Capture the cell that displays the provided text and extract its (x, y) central coordinate. 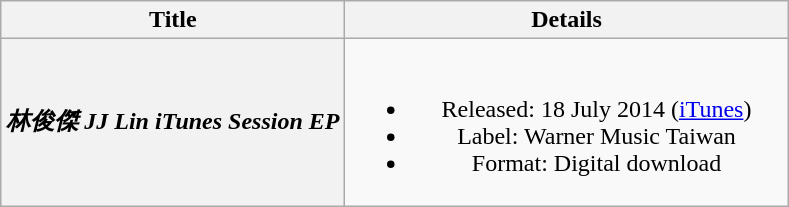
Details (566, 20)
Title (173, 20)
林俊傑 JJ Lin iTunes Session EP (173, 122)
Released: 18 July 2014 (iTunes)Label: Warner Music TaiwanFormat: Digital download (566, 122)
